From the cell containing the given text, extract its center point as (X, Y) coordinate. 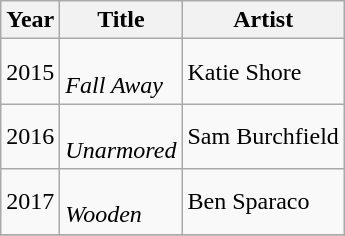
Year (30, 20)
Sam Burchfield (263, 136)
2015 (30, 72)
2016 (30, 136)
Artist (263, 20)
Katie Shore (263, 72)
Ben Sparaco (263, 202)
Wooden (121, 202)
Title (121, 20)
Fall Away (121, 72)
2017 (30, 202)
Unarmored (121, 136)
